Capture the cell that displays the provided text and extract its [X, Y] central coordinate. 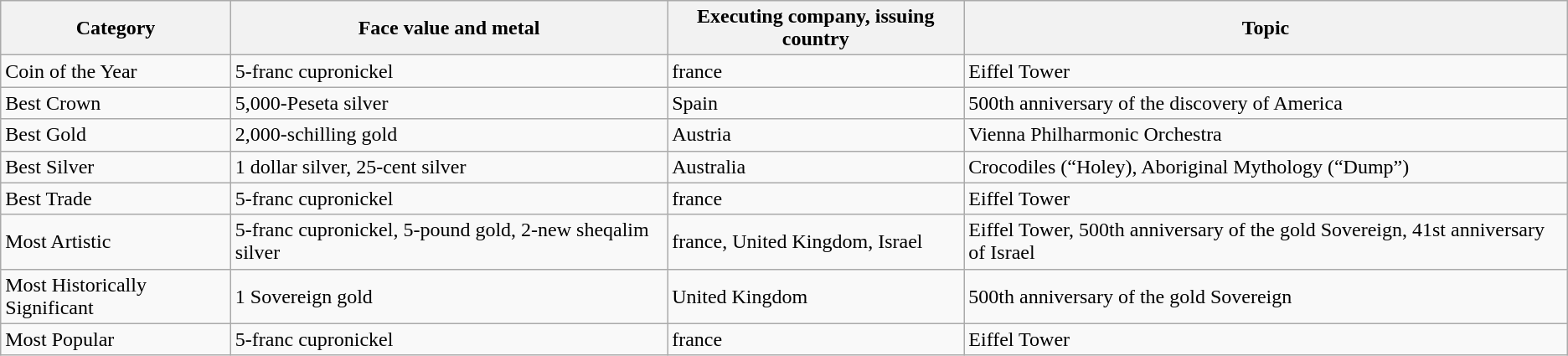
1 dollar silver, 25-cent silver [449, 167]
Coin of the Year [116, 71]
United Kingdom [816, 297]
Australia [816, 167]
Eiffel Tower, 500th anniversary of the gold Sovereign, 41st anniversary of Israel [1266, 241]
5,000-Peseta silver [449, 103]
Most Artistic [116, 241]
Crocodiles (“Holey), Aboriginal Mythology (“Dump”) [1266, 167]
Face value and metal [449, 28]
Topic [1266, 28]
Executing company, issuing country [816, 28]
1 Sovereign gold [449, 297]
2,000-schilling gold [449, 135]
Best Gold [116, 135]
france, United Kingdom, Israel [816, 241]
500th anniversary of the gold Sovereign [1266, 297]
Best Crown [116, 103]
Most Popular [116, 339]
Best Silver [116, 167]
Best Trade [116, 199]
5-franc cupronickel, 5-pound gold, 2-new sheqalim silver [449, 241]
500th anniversary of the discovery of America [1266, 103]
Vienna Philharmonic Orchestra [1266, 135]
Most Historically Significant [116, 297]
Category [116, 28]
Austria [816, 135]
Spain [816, 103]
